From the cell containing the given text, extract its center point as (x, y) coordinate. 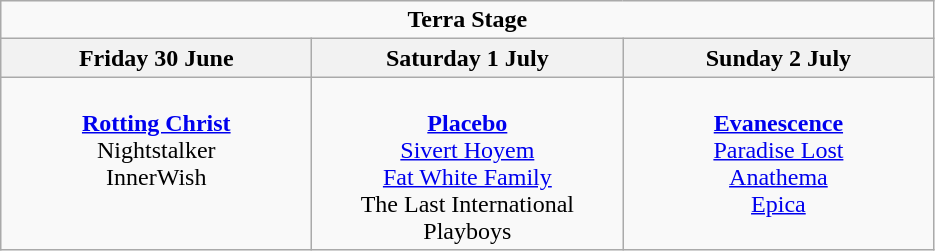
Rotting Christ Nightstalker InnerWish (156, 164)
Placebo Sivert Hoyem Fat White Family The Last International Playboys (468, 164)
Terra Stage (468, 20)
Evanescence Paradise Lost Anathema Epica (778, 164)
Friday 30 June (156, 58)
Saturday 1 July (468, 58)
Sunday 2 July (778, 58)
